Detect which cell encompasses the target text, then output its [X, Y] center coordinate. 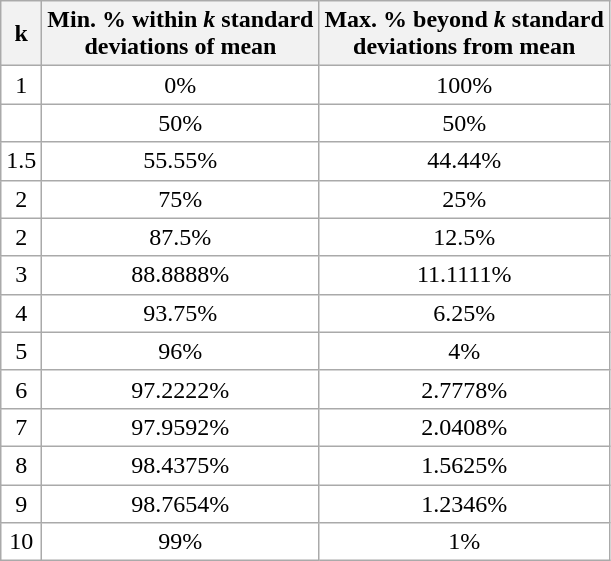
11.1111% [464, 275]
8 [22, 465]
87.5% [180, 237]
97.2222% [180, 389]
100% [464, 85]
6.25% [464, 313]
93.75% [180, 313]
10 [22, 542]
3 [22, 275]
1.5625% [464, 465]
5 [22, 351]
88.8888% [180, 275]
7 [22, 427]
12.5% [464, 237]
97.9592% [180, 427]
1.2346% [464, 503]
Max. % beyond k standarddeviations from mean [464, 34]
k [22, 34]
98.7654% [180, 503]
75% [180, 199]
0% [180, 85]
9 [22, 503]
4 [22, 313]
4% [464, 351]
99% [180, 542]
1.5 [22, 161]
2.0408% [464, 427]
Min. % within k standarddeviations of mean [180, 34]
1 [22, 85]
44.44% [464, 161]
96% [180, 351]
2.7778% [464, 389]
1% [464, 542]
98.4375% [180, 465]
25% [464, 199]
6 [22, 389]
55.55% [180, 161]
